Scan for the cell matching the given text and deliver its (x, y) coordinate at center. 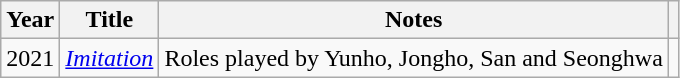
Imitation (110, 58)
Notes (414, 20)
Year (30, 20)
Roles played by Yunho, Jongho, San and Seonghwa (414, 58)
Title (110, 20)
2021 (30, 58)
